Determine the (X, Y) coordinate at the center of the cell enclosing the given text.  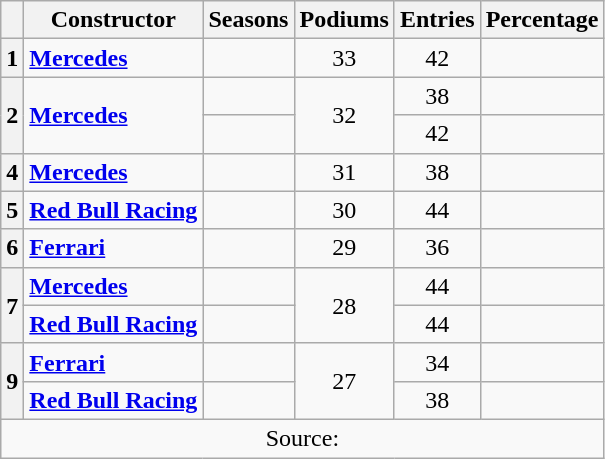
36 (437, 248)
7 (12, 305)
34 (437, 362)
1 (12, 58)
27 (344, 381)
28 (344, 305)
31 (344, 172)
32 (344, 115)
Seasons (248, 20)
Percentage (542, 20)
30 (344, 210)
Constructor (114, 20)
Podiums (344, 20)
29 (344, 248)
Source: (302, 438)
6 (12, 248)
33 (344, 58)
5 (12, 210)
9 (12, 381)
2 (12, 115)
Entries (437, 20)
4 (12, 172)
